Extract the [x, y] coordinate from the center of the cell holding the provided text.  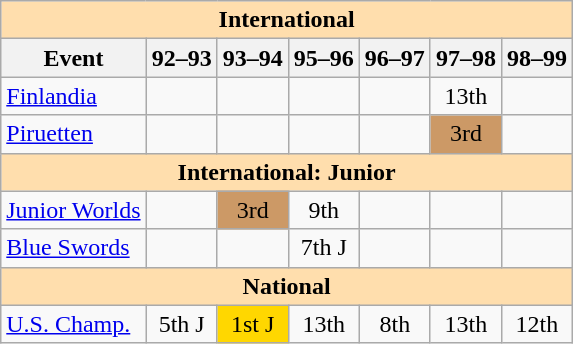
12th [536, 324]
Junior Worlds [74, 210]
96–97 [394, 58]
Finlandia [74, 96]
Blue Swords [74, 248]
National [287, 286]
1st J [252, 324]
International: Junior [287, 172]
U.S. Champ. [74, 324]
98–99 [536, 58]
9th [324, 210]
Piruetten [74, 134]
97–98 [466, 58]
International [287, 20]
8th [394, 324]
7th J [324, 248]
95–96 [324, 58]
92–93 [182, 58]
Event [74, 58]
93–94 [252, 58]
5th J [182, 324]
